From the cell containing the given text, extract its center point as (x, y) coordinate. 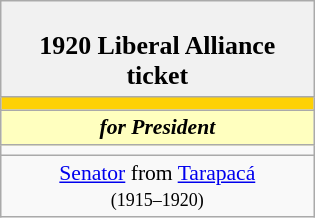
1920 Liberal Alliance ticket (158, 49)
Senator from Tarapacá(1915–1920) (158, 186)
for President (158, 128)
